Identify which cell holds the provided text, then report its (x, y) central coordinate. 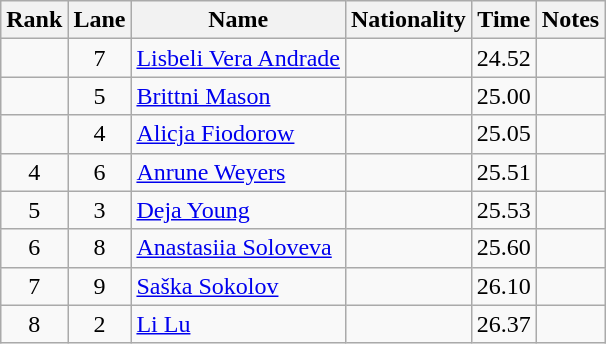
Nationality (408, 20)
Time (504, 20)
9 (100, 286)
25.53 (504, 210)
25.51 (504, 172)
Lane (100, 20)
Alicja Fiodorow (238, 134)
26.37 (504, 324)
Notes (570, 20)
Anastasiia Soloveva (238, 248)
Saška Sokolov (238, 286)
25.00 (504, 96)
25.60 (504, 248)
Name (238, 20)
Li Lu (238, 324)
26.10 (504, 286)
Brittni Mason (238, 96)
Deja Young (238, 210)
Lisbeli Vera Andrade (238, 58)
25.05 (504, 134)
Rank (34, 20)
Anrune Weyers (238, 172)
24.52 (504, 58)
2 (100, 324)
3 (100, 210)
